Identify which cell holds the provided text, then report its [x, y] central coordinate. 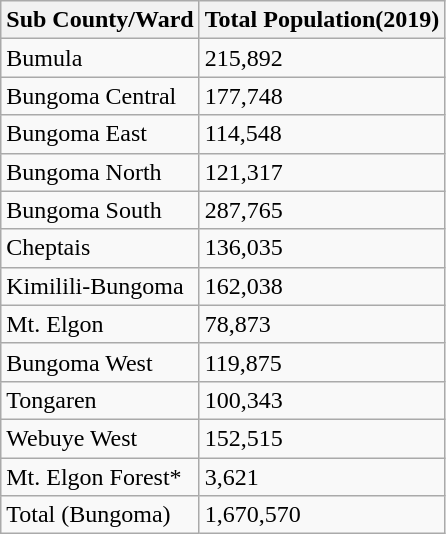
Total (Bungoma) [100, 515]
Webuye West [100, 438]
Kimilili-Bungoma [100, 286]
177,748 [322, 96]
Tongaren [100, 400]
287,765 [322, 210]
136,035 [322, 248]
Total Population(2019) [322, 20]
Bungoma North [100, 172]
Bungoma East [100, 134]
Bungoma South [100, 210]
Bungoma Central [100, 96]
119,875 [322, 362]
Bungoma West [100, 362]
215,892 [322, 58]
152,515 [322, 438]
Mt. Elgon Forest* [100, 477]
Mt. Elgon [100, 324]
1,670,570 [322, 515]
Sub County/Ward [100, 20]
78,873 [322, 324]
121,317 [322, 172]
100,343 [322, 400]
Bumula [100, 58]
3,621 [322, 477]
162,038 [322, 286]
114,548 [322, 134]
Cheptais [100, 248]
